Provide the (x, y) coordinate of the cell's center where the given text is located.  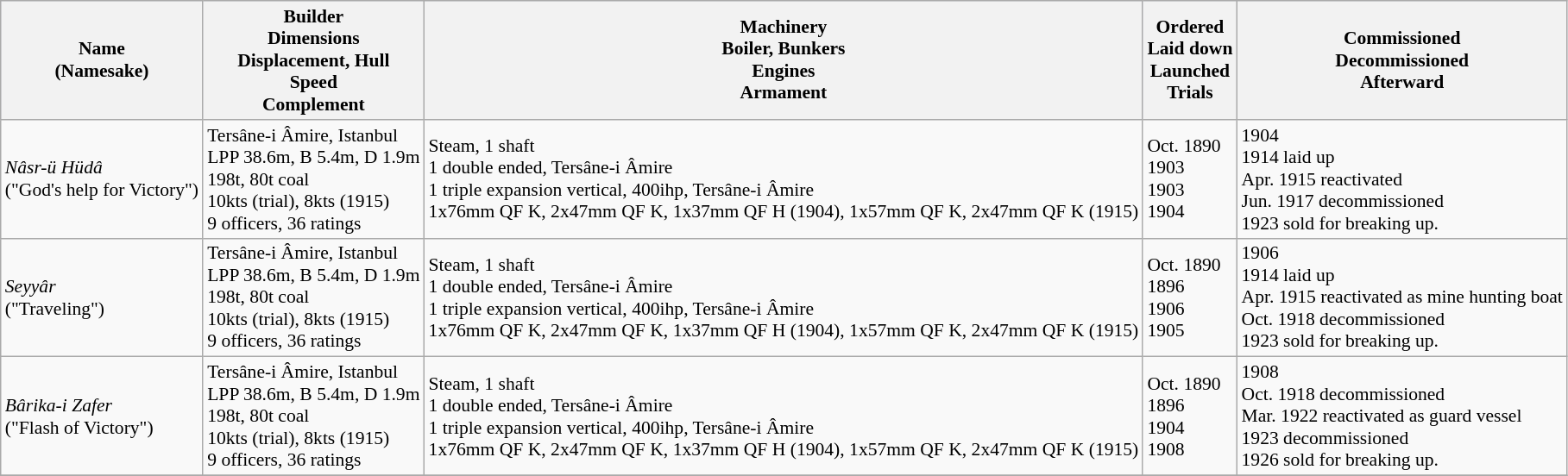
OrderedLaid downLaunchedTrials (1189, 60)
MachineryBoiler, BunkersEnginesArmament (784, 60)
Oct. 1890189619061905 (1189, 297)
1908Oct. 1918 decommissionedMar. 1922 reactivated as guard vessel1923 decommissioned1926 sold for breaking up. (1401, 416)
Seyyâr("Traveling") (102, 297)
Nâsr-ü Hüdâ("God's help for Victory") (102, 179)
BuilderDimensionsDisplacement, HullSpeedComplement (313, 60)
19041914 laid upApr. 1915 reactivatedJun. 1917 decommissioned1923 sold for breaking up. (1401, 179)
Name(Namesake) (102, 60)
CommissionedDecommissionedAfterward (1401, 60)
19061914 laid upApr. 1915 reactivated as mine hunting boatOct. 1918 decommissioned1923 sold for breaking up. (1401, 297)
Oct. 1890190319031904 (1189, 179)
Oct. 1890189619041908 (1189, 416)
Bârika-i Zafer("Flash of Victory") (102, 416)
